Return (x, y) of the center of cell containing provided text 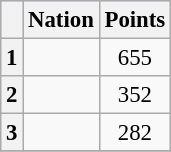
2 (12, 95)
282 (134, 133)
1 (12, 58)
3 (12, 133)
352 (134, 95)
Nation (61, 20)
655 (134, 58)
Points (134, 20)
